Provide the [x, y] coordinate of the cell's center where the given text is located.  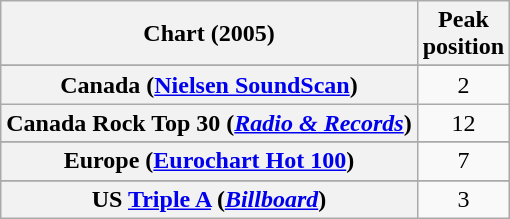
Europe (Eurochart Hot 100) [209, 161]
3 [463, 199]
US Triple A (Billboard) [209, 199]
7 [463, 161]
Canada (Nielsen SoundScan) [209, 85]
12 [463, 123]
Peakposition [463, 34]
Chart (2005) [209, 34]
Canada Rock Top 30 (Radio & Records) [209, 123]
2 [463, 85]
